Search for the cell housing the specified text and yield its [X, Y] center coordinate. 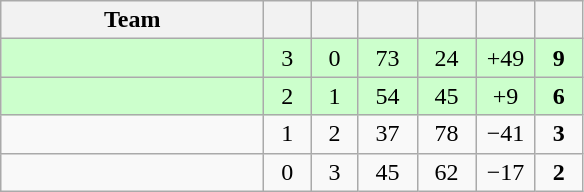
−41 [506, 134]
24 [446, 58]
+9 [506, 96]
6 [558, 96]
78 [446, 134]
62 [446, 172]
73 [388, 58]
−17 [506, 172]
54 [388, 96]
9 [558, 58]
+49 [506, 58]
37 [388, 134]
Team [132, 20]
